Locate the cell with the specified text and output its (X, Y) center coordinate. 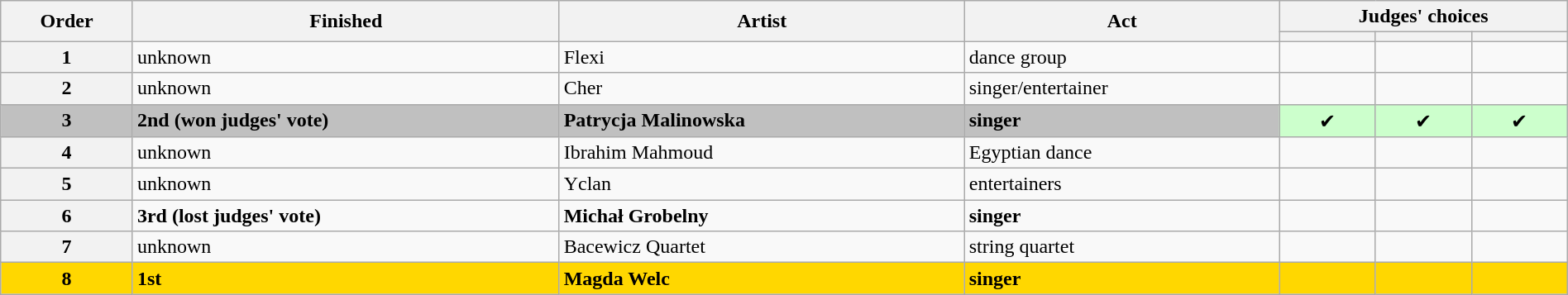
string quartet (1121, 247)
2nd (won judges' vote) (346, 121)
dance group (1121, 57)
singer/entertainer (1121, 88)
3 (67, 121)
Bacewicz Quartet (762, 247)
Artist (762, 21)
1st (346, 278)
Finished (346, 21)
1 (67, 57)
Ibrahim Mahmoud (762, 153)
Patrycja Malinowska (762, 121)
Yclan (762, 184)
Magda Welc (762, 278)
Act (1121, 21)
Flexi (762, 57)
Michał Grobelny (762, 216)
7 (67, 247)
Cher (762, 88)
3rd (lost judges' vote) (346, 216)
Order (67, 21)
Judges' choices (1423, 17)
entertainers (1121, 184)
6 (67, 216)
2 (67, 88)
4 (67, 153)
8 (67, 278)
5 (67, 184)
Egyptian dance (1121, 153)
